Find where the given text appears and provide that cell's center as (X, Y) coordinate. 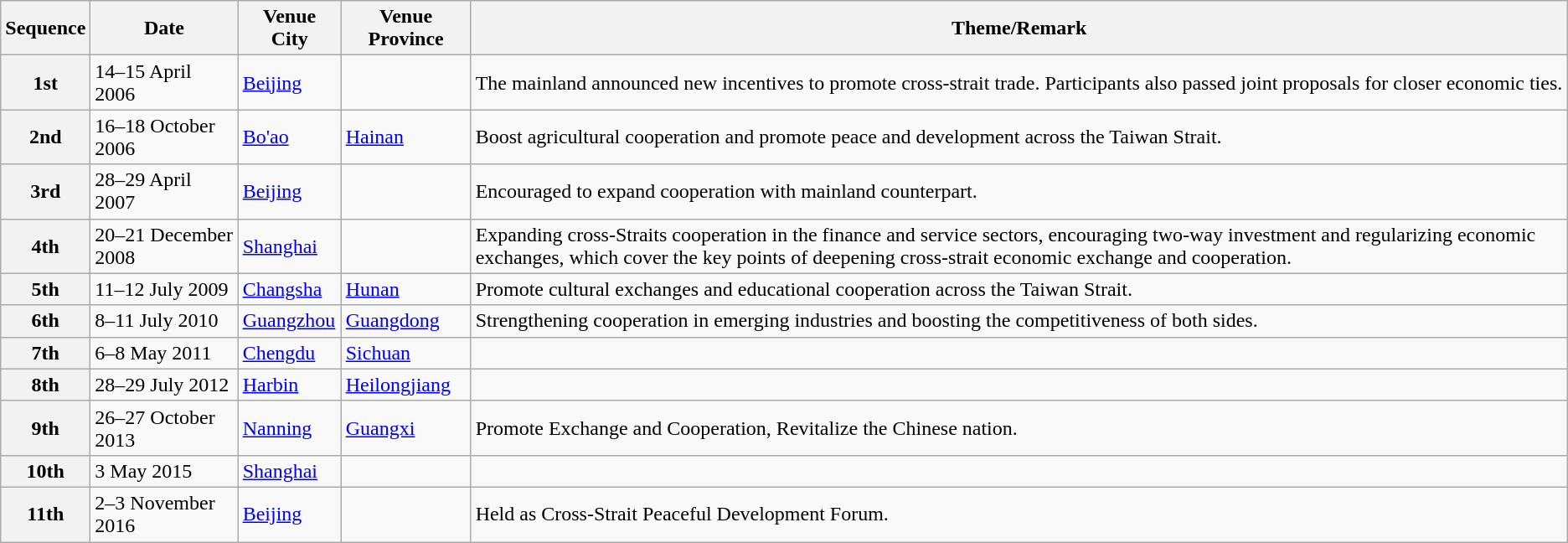
Venue City (290, 28)
5th (45, 289)
Nanning (290, 427)
8–11 July 2010 (164, 321)
Strengthening cooperation in emerging industries and boosting the competitiveness of both sides. (1019, 321)
Guangzhou (290, 321)
26–27 October 2013 (164, 427)
7th (45, 353)
2–3 November 2016 (164, 515)
Encouraged to expand cooperation with mainland counterpart. (1019, 191)
Heilongjiang (405, 385)
Harbin (290, 385)
11–12 July 2009 (164, 289)
Hainan (405, 137)
Boost agricultural cooperation and promote peace and development across the Taiwan Strait. (1019, 137)
Promote cultural exchanges and educational cooperation across the Taiwan Strait. (1019, 289)
14–15 April 2006 (164, 82)
Promote Exchange and Cooperation, Revitalize the Chinese nation. (1019, 427)
11th (45, 515)
2nd (45, 137)
16–18 October 2006 (164, 137)
Sequence (45, 28)
Held as Cross-Strait Peaceful Development Forum. (1019, 515)
3 May 2015 (164, 471)
The mainland announced new incentives to promote cross-strait trade. Participants also passed joint proposals for closer economic ties. (1019, 82)
28–29 April 2007 (164, 191)
Chengdu (290, 353)
Changsha (290, 289)
Date (164, 28)
6–8 May 2011 (164, 353)
Venue Province (405, 28)
6th (45, 321)
Sichuan (405, 353)
20–21 December 2008 (164, 246)
Guangxi (405, 427)
Hunan (405, 289)
28–29 July 2012 (164, 385)
1st (45, 82)
Bo'ao (290, 137)
Theme/Remark (1019, 28)
10th (45, 471)
Guangdong (405, 321)
4th (45, 246)
9th (45, 427)
8th (45, 385)
3rd (45, 191)
